Scan for the cell matching the given text and deliver its [x, y] coordinate at center. 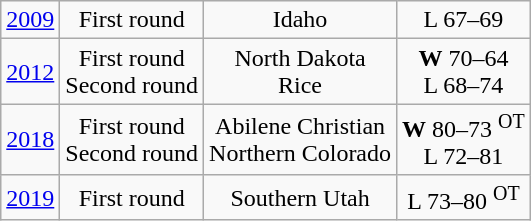
L 67–69 [464, 20]
Idaho [300, 20]
2012 [30, 72]
L 73–80 OT [464, 198]
W 80–73 OTL 72–81 [464, 140]
2019 [30, 198]
W 70–64L 68–74 [464, 72]
North DakotaRice [300, 72]
2009 [30, 20]
Southern Utah [300, 198]
Abilene ChristianNorthern Colorado [300, 140]
2018 [30, 140]
